Return [X, Y] of the center of cell containing provided text 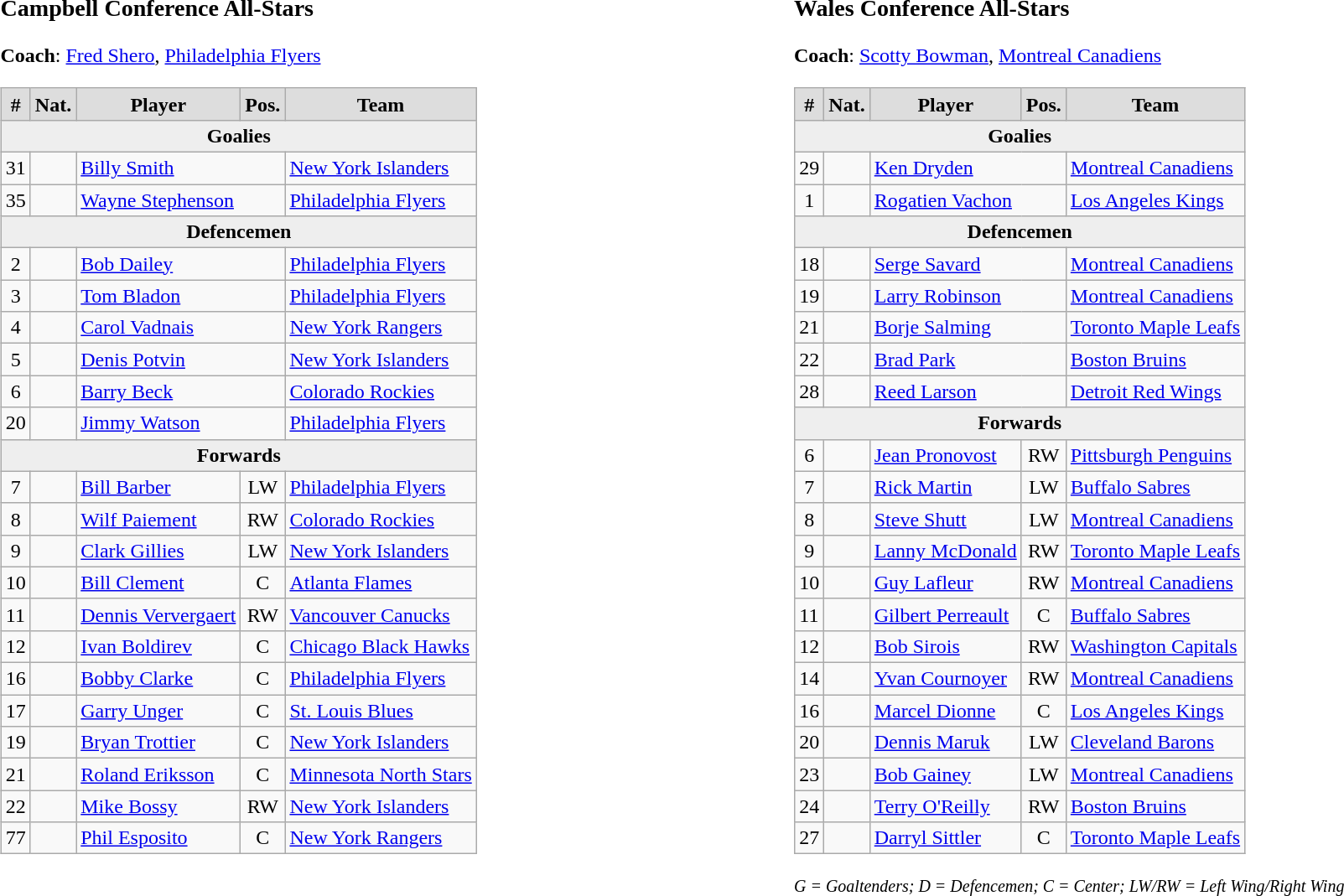
Rick Martin [946, 487]
Barry Beck [181, 391]
Darryl Sittler [946, 838]
31 [15, 168]
Brad Park [968, 360]
Reed Larson [968, 391]
Bobby Clarke [158, 679]
Mike Bossy [158, 806]
Steve Shutt [946, 519]
Borje Salming [968, 328]
17 [15, 711]
Marcel Dionne [946, 711]
St. Louis Blues [381, 711]
28 [810, 391]
Dennis Ververgaert [158, 614]
Clark Gillies [158, 551]
Carol Vadnais [181, 328]
1 [810, 200]
Cleveland Barons [1155, 743]
Detroit Red Wings [1155, 391]
Jimmy Watson [181, 423]
Yvan Cournoyer [946, 679]
Tom Bladon [181, 296]
Bob Gainey [946, 774]
Rogatien Vachon [968, 200]
Billy Smith [181, 168]
Chicago Black Hawks [381, 646]
Bill Barber [158, 487]
Minnesota North Stars [381, 774]
3 [15, 296]
Vancouver Canucks [381, 614]
Gilbert Perreault [946, 614]
Guy Lafleur [946, 583]
14 [810, 679]
Lanny McDonald [946, 551]
Bob Sirois [946, 646]
Dennis Maruk [946, 743]
Phil Esposito [158, 838]
Jean Pronovost [946, 455]
Bob Dailey [181, 264]
Roland Eriksson [158, 774]
5 [15, 360]
Washington Capitals [1155, 646]
Terry O'Reilly [946, 806]
2 [15, 264]
Ken Dryden [968, 168]
Bill Clement [158, 583]
24 [810, 806]
Larry Robinson [968, 296]
Wilf Paiement [158, 519]
35 [15, 200]
Denis Potvin [181, 360]
Bryan Trottier [158, 743]
Serge Savard [968, 264]
29 [810, 168]
27 [810, 838]
Ivan Boldirev [158, 646]
4 [15, 328]
77 [15, 838]
Pittsburgh Penguins [1155, 455]
18 [810, 264]
Garry Unger [158, 711]
23 [810, 774]
Wayne Stephenson [181, 200]
Atlanta Flames [381, 583]
